From the cell containing the given text, extract its center point as (x, y) coordinate. 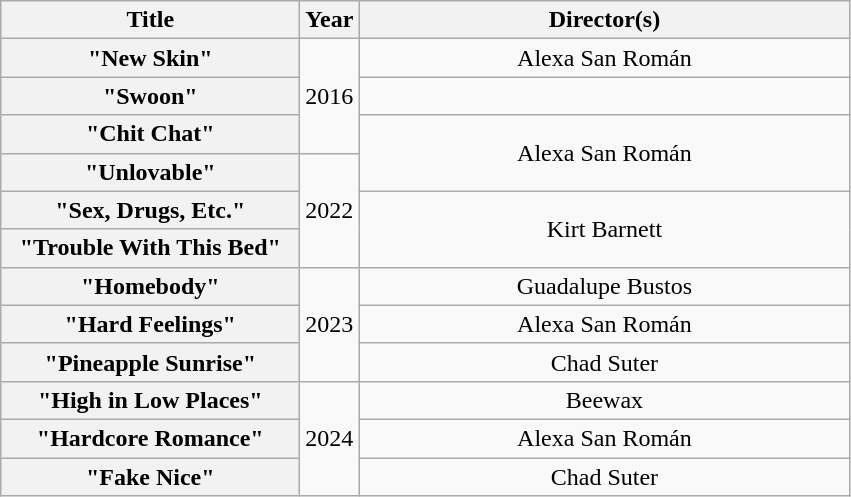
Year (330, 20)
"Fake Nice" (150, 477)
Director(s) (604, 20)
Title (150, 20)
"Swoon" (150, 96)
2024 (330, 438)
"High in Low Places" (150, 400)
"Homebody" (150, 286)
"Chit Chat" (150, 134)
"Trouble With This Bed" (150, 248)
2022 (330, 210)
Kirt Barnett (604, 229)
Beewax (604, 400)
"Sex, Drugs, Etc." (150, 210)
"Hard Feelings" (150, 324)
Guadalupe Bustos (604, 286)
"Pineapple Sunrise" (150, 362)
2016 (330, 96)
"Hardcore Romance" (150, 438)
"Unlovable" (150, 172)
"New Skin" (150, 58)
2023 (330, 324)
